From the cell containing the given text, extract its center point as [X, Y] coordinate. 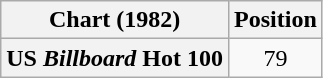
US Billboard Hot 100 [115, 58]
Position [276, 20]
79 [276, 58]
Chart (1982) [115, 20]
